Provide the (x, y) coordinate of the cell's center where the given text is located.  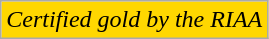
Certified gold by the RIAA (134, 20)
